Return (X, Y) of the center of cell containing provided text 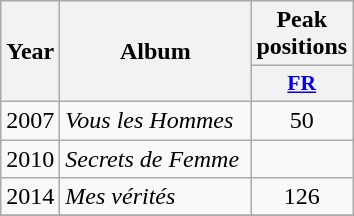
50 (302, 120)
Album (156, 52)
126 (302, 197)
2007 (30, 120)
Peak positions (302, 34)
2014 (30, 197)
Mes vérités (156, 197)
2010 (30, 159)
Vous les Hommes (156, 120)
Year (30, 52)
FR (302, 84)
Secrets de Femme (156, 159)
